Detect which cell encompasses the target text, then output its [X, Y] center coordinate. 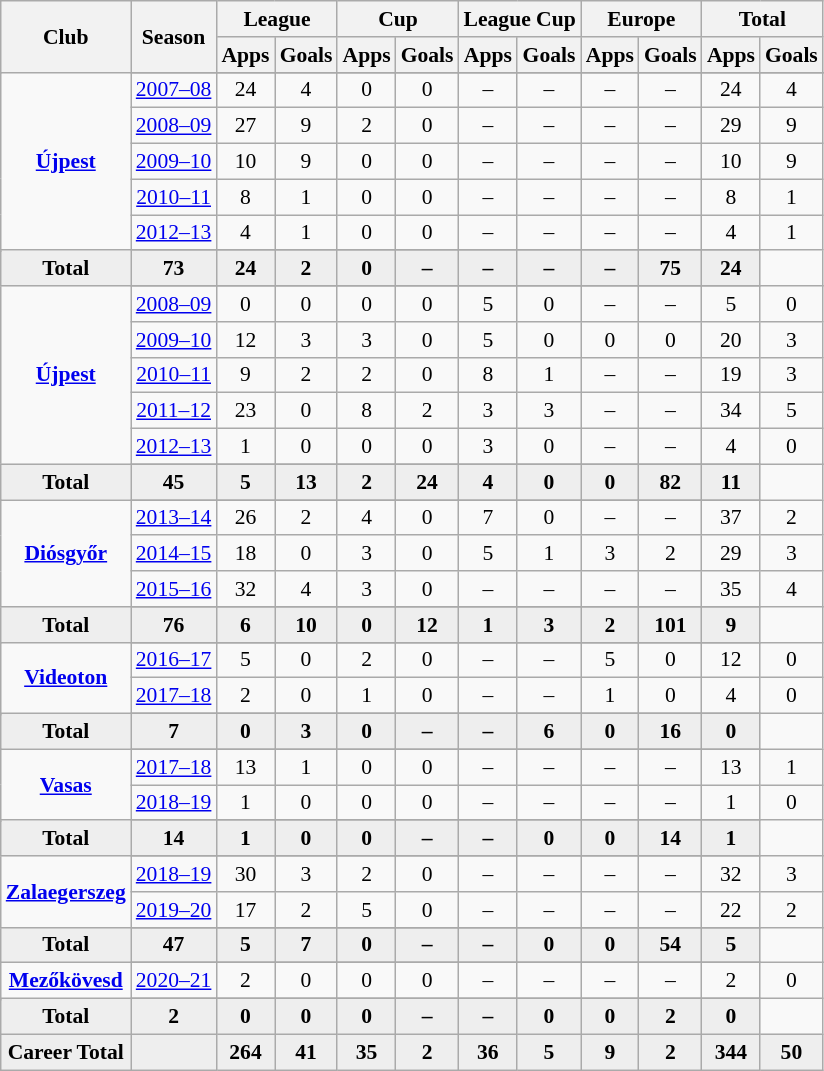
76 [174, 625]
Cup [398, 19]
League [276, 19]
Vasas [66, 784]
2014–15 [174, 554]
54 [670, 945]
Videoton [66, 678]
101 [670, 625]
2007–08 [174, 90]
18 [245, 554]
47 [174, 945]
19 [731, 375]
2011–12 [174, 411]
73 [174, 269]
2013–14 [174, 518]
45 [174, 482]
26 [245, 518]
2020–21 [174, 981]
Zalaegerszeg [66, 892]
Career Total [66, 1052]
20 [731, 340]
34 [731, 411]
League Cup [520, 19]
22 [731, 910]
2019–20 [174, 910]
2016–17 [174, 660]
264 [245, 1052]
37 [731, 518]
50 [792, 1052]
Europe [642, 19]
2015–16 [174, 589]
75 [670, 269]
Mezőkövesd [66, 981]
Season [174, 36]
344 [731, 1052]
41 [306, 1052]
11 [731, 482]
36 [488, 1052]
16 [670, 732]
17 [245, 910]
Diósgyőr [66, 554]
23 [245, 411]
30 [245, 874]
27 [245, 126]
Club [66, 36]
82 [670, 482]
